Return [X, Y] of the center of cell containing provided text 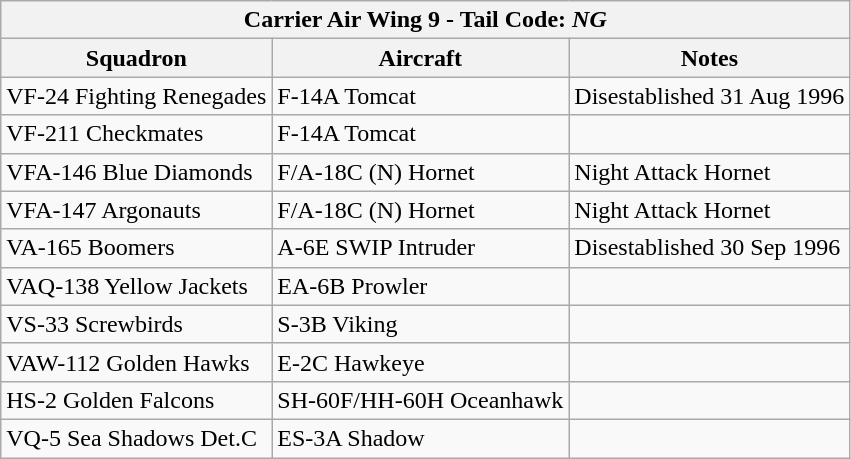
EA-6B Prowler [420, 286]
Disestablished 31 Aug 1996 [710, 96]
VQ-5 Sea Shadows Det.C [136, 438]
VF-24 Fighting Renegades [136, 96]
A-6E SWIP Intruder [420, 248]
HS-2 Golden Falcons [136, 400]
SH-60F/HH-60H Oceanhawk [420, 400]
VS-33 Screwbirds [136, 324]
Squadron [136, 58]
Disestablished 30 Sep 1996 [710, 248]
E-2C Hawkeye [420, 362]
VAQ-138 Yellow Jackets [136, 286]
VFA-147 Argonauts [136, 210]
Notes [710, 58]
VA-165 Boomers [136, 248]
S-3B Viking [420, 324]
VAW-112 Golden Hawks [136, 362]
VFA-146 Blue Diamonds [136, 172]
Carrier Air Wing 9 - Tail Code: NG [426, 20]
ES-3A Shadow [420, 438]
Aircraft [420, 58]
VF-211 Checkmates [136, 134]
